Scan for the cell matching the given text and deliver its (x, y) coordinate at center. 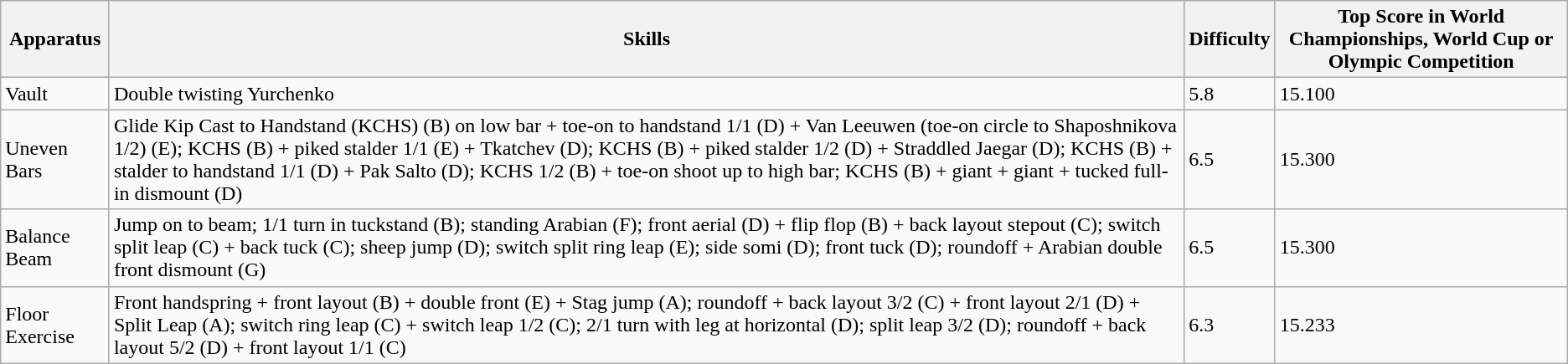
15.100 (1421, 94)
15.233 (1421, 325)
Double twisting Yurchenko (647, 94)
Uneven Bars (55, 159)
Balance Beam (55, 248)
Difficulty (1230, 39)
6.3 (1230, 325)
5.8 (1230, 94)
Apparatus (55, 39)
Floor Exercise (55, 325)
Vault (55, 94)
Top Score in World Championships, World Cup or Olympic Competition (1421, 39)
Skills (647, 39)
